Extract the [X, Y] coordinate from the center of the cell holding the provided text.  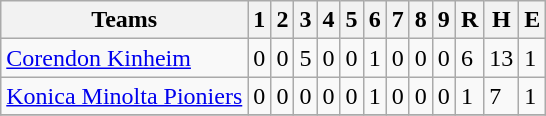
Konica Minolta Pioniers [124, 96]
3 [306, 20]
Teams [124, 20]
4 [328, 20]
R [469, 20]
9 [444, 20]
8 [420, 20]
H [502, 20]
E [532, 20]
13 [502, 58]
Corendon Kinheim [124, 58]
2 [282, 20]
